Extract the (X, Y) coordinate from the center of the cell holding the provided text.  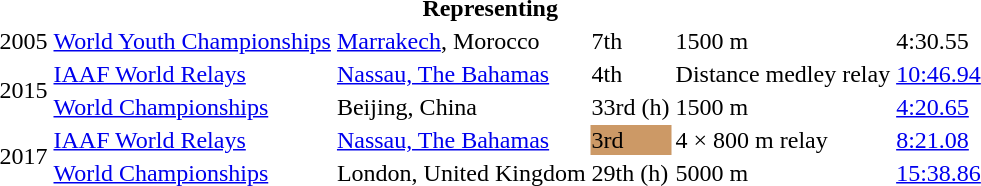
Beijing, China (461, 107)
4th (630, 74)
Marrakech, Morocco (461, 41)
3rd (630, 140)
7th (630, 41)
4 × 800 m relay (783, 140)
World Youth Championships (192, 41)
Distance medley relay (783, 74)
33rd (h) (630, 107)
World Championships (192, 107)
